Detect which cell encompasses the target text, then output its [x, y] center coordinate. 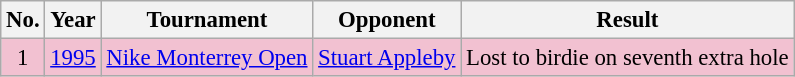
Result [628, 20]
Year [73, 20]
Stuart Appleby [387, 58]
1 [23, 58]
Lost to birdie on seventh extra hole [628, 58]
Opponent [387, 20]
No. [23, 20]
1995 [73, 58]
Nike Monterrey Open [207, 58]
Tournament [207, 20]
